Scan for the cell matching the given text and deliver its [x, y] coordinate at center. 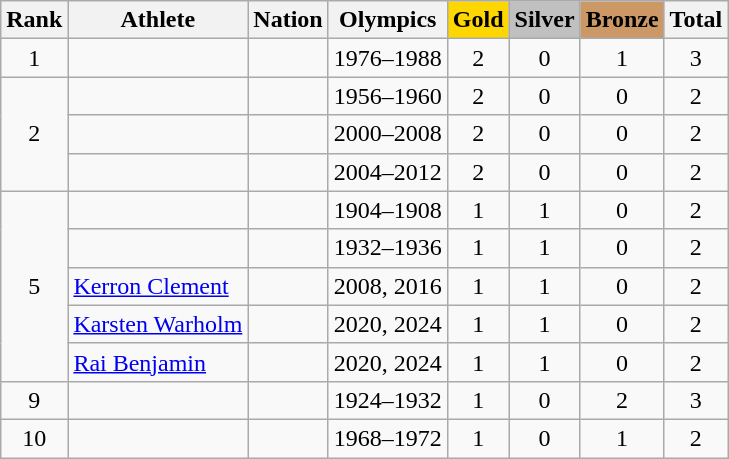
Bronze [622, 20]
1968–1972 [388, 438]
9 [34, 400]
1932–1936 [388, 248]
Athlete [158, 20]
1924–1932 [388, 400]
1956–1960 [388, 96]
Karsten Warholm [158, 324]
2008, 2016 [388, 286]
Total [696, 20]
Rai Benjamin [158, 362]
2000–2008 [388, 134]
1976–1988 [388, 58]
5 [34, 286]
2004–2012 [388, 172]
10 [34, 438]
Olympics [388, 20]
Rank [34, 20]
1904–1908 [388, 210]
Kerron Clement [158, 286]
Gold [478, 20]
Silver [544, 20]
Nation [288, 20]
